Search for the cell housing the specified text and yield its (x, y) center coordinate. 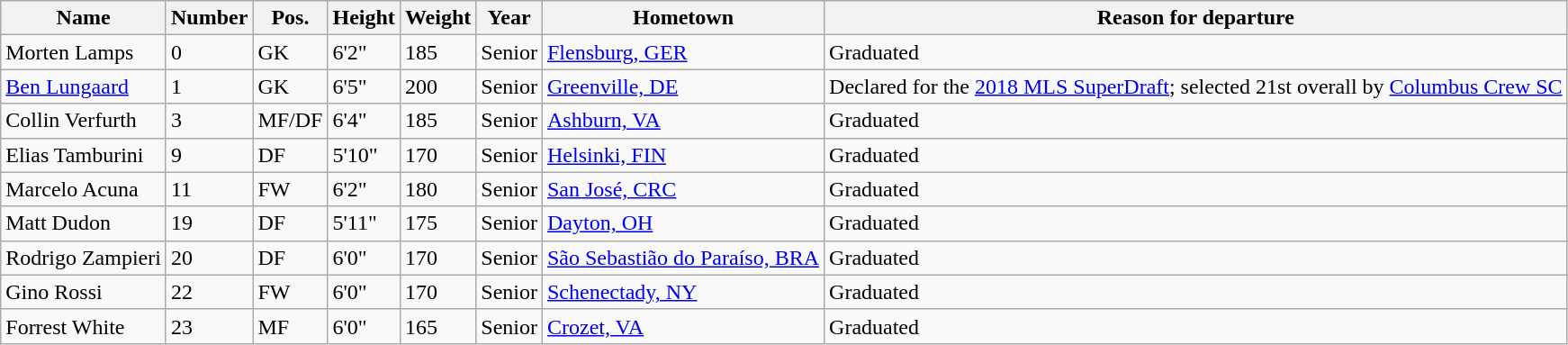
Elias Tamburini (84, 155)
0 (209, 52)
Matt Dudon (84, 223)
Schenectady, NY (682, 292)
Helsinki, FIN (682, 155)
Flensburg, GER (682, 52)
Morten Lamps (84, 52)
Ashburn, VA (682, 121)
Name (84, 18)
6'4" (364, 121)
22 (209, 292)
Height (364, 18)
165 (437, 326)
11 (209, 189)
Dayton, OH (682, 223)
6'5" (364, 86)
3 (209, 121)
1 (209, 86)
200 (437, 86)
Year (509, 18)
175 (437, 223)
Crozet, VA (682, 326)
São Sebastião do Paraíso, BRA (682, 258)
MF/DF (290, 121)
Greenville, DE (682, 86)
Hometown (682, 18)
Rodrigo Zampieri (84, 258)
180 (437, 189)
Marcelo Acuna (84, 189)
Weight (437, 18)
Pos. (290, 18)
Number (209, 18)
5'10" (364, 155)
Reason for departure (1196, 18)
Forrest White (84, 326)
Collin Verfurth (84, 121)
20 (209, 258)
MF (290, 326)
23 (209, 326)
Gino Rossi (84, 292)
9 (209, 155)
San José, CRC (682, 189)
5'11" (364, 223)
19 (209, 223)
Ben Lungaard (84, 86)
Declared for the 2018 MLS SuperDraft; selected 21st overall by Columbus Crew SC (1196, 86)
